Identify which cell holds the provided text, then report its [x, y] central coordinate. 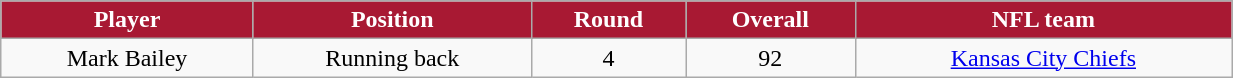
Round [608, 20]
Kansas City Chiefs [1044, 58]
NFL team [1044, 20]
Position [392, 20]
4 [608, 58]
92 [770, 58]
Overall [770, 20]
Player [127, 20]
Running back [392, 58]
Mark Bailey [127, 58]
